From the cell containing the given text, extract its center point as (x, y) coordinate. 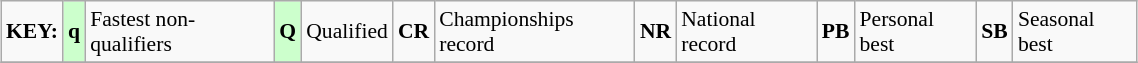
National record (746, 32)
CR (414, 32)
SB (994, 32)
Personal best (916, 32)
Championships record (534, 32)
PB (836, 32)
q (74, 32)
NR (656, 32)
KEY: (32, 32)
Fastest non-qualifiers (180, 32)
Seasonal best (1075, 32)
Q (288, 32)
Qualified (347, 32)
